Find where the given text appears and provide that cell's center as [x, y] coordinate. 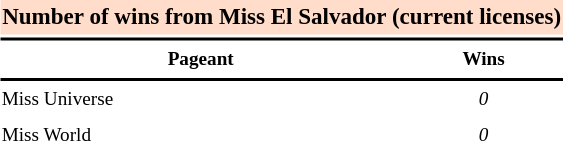
Wins [484, 60]
0 [484, 101]
Miss Universe [200, 101]
Pageant [200, 60]
Number of wins from Miss El Salvador (current licenses) [282, 18]
